Output the [X, Y] coordinate of the center of the cell containing the given text.  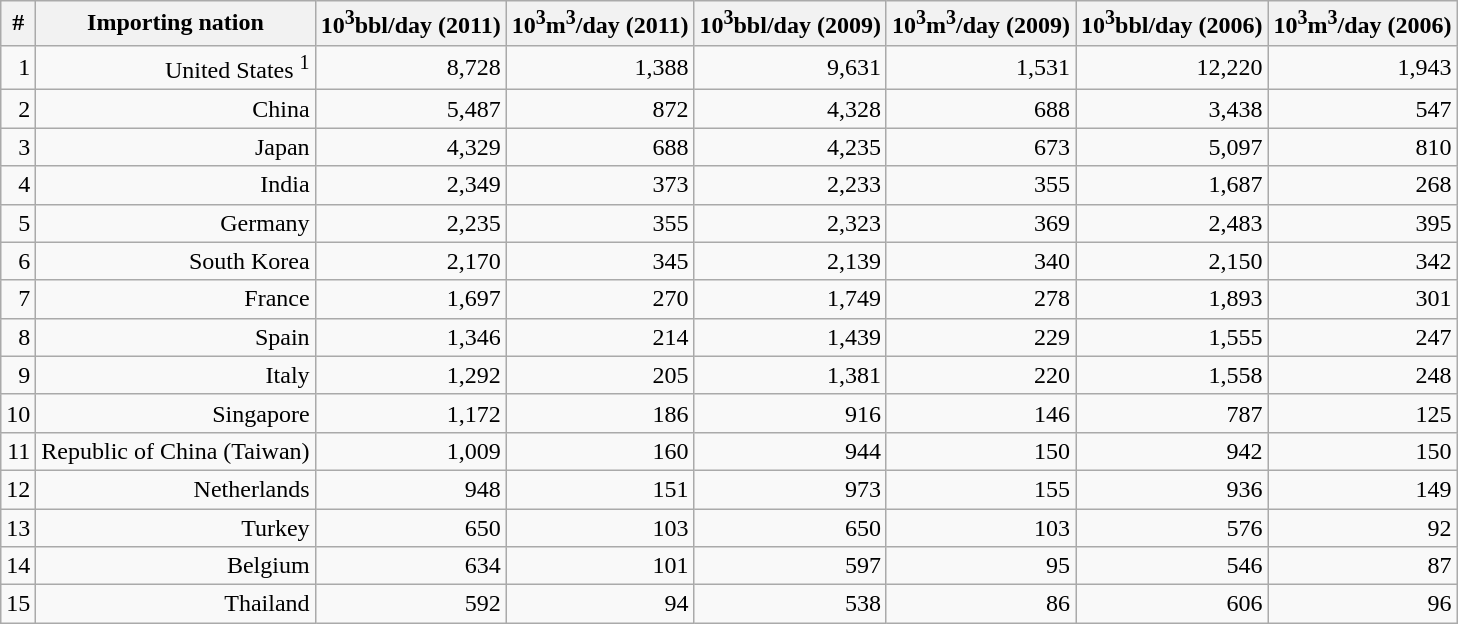
South Korea [176, 261]
2,170 [410, 261]
151 [600, 489]
155 [980, 489]
278 [980, 299]
1,292 [410, 375]
1 [18, 68]
103bbl/day (2011) [410, 24]
1,346 [410, 337]
268 [1362, 185]
# [18, 24]
916 [790, 413]
125 [1362, 413]
4 [18, 185]
538 [790, 604]
248 [1362, 375]
86 [980, 604]
95 [980, 566]
Turkey [176, 528]
592 [410, 604]
948 [410, 489]
1,009 [410, 451]
944 [790, 451]
1,697 [410, 299]
345 [600, 261]
9 [18, 375]
1,531 [980, 68]
2,139 [790, 261]
160 [600, 451]
3,438 [1172, 109]
Italy [176, 375]
10 [18, 413]
India [176, 185]
220 [980, 375]
1,388 [600, 68]
2,233 [790, 185]
673 [980, 147]
2,235 [410, 223]
12,220 [1172, 68]
5,487 [410, 109]
France [176, 299]
247 [1362, 337]
1,558 [1172, 375]
92 [1362, 528]
3 [18, 147]
1,687 [1172, 185]
2,349 [410, 185]
103m3/day (2009) [980, 24]
Importing nation [176, 24]
597 [790, 566]
1,439 [790, 337]
94 [600, 604]
8,728 [410, 68]
12 [18, 489]
4,328 [790, 109]
606 [1172, 604]
340 [980, 261]
810 [1362, 147]
Spain [176, 337]
103m3/day (2006) [1362, 24]
634 [410, 566]
2,323 [790, 223]
872 [600, 109]
103m3/day (2011) [600, 24]
973 [790, 489]
9,631 [790, 68]
11 [18, 451]
Japan [176, 147]
15 [18, 604]
5 [18, 223]
5,097 [1172, 147]
301 [1362, 299]
Thailand [176, 604]
936 [1172, 489]
146 [980, 413]
547 [1362, 109]
7 [18, 299]
101 [600, 566]
Singapore [176, 413]
186 [600, 413]
13 [18, 528]
8 [18, 337]
4,235 [790, 147]
103bbl/day (2009) [790, 24]
1,381 [790, 375]
149 [1362, 489]
2,150 [1172, 261]
205 [600, 375]
China [176, 109]
546 [1172, 566]
229 [980, 337]
1,893 [1172, 299]
6 [18, 261]
Belgium [176, 566]
Republic of China (Taiwan) [176, 451]
1,943 [1362, 68]
4,329 [410, 147]
87 [1362, 566]
1,555 [1172, 337]
214 [600, 337]
2 [18, 109]
369 [980, 223]
Netherlands [176, 489]
United States 1 [176, 68]
103bbl/day (2006) [1172, 24]
787 [1172, 413]
14 [18, 566]
576 [1172, 528]
1,749 [790, 299]
2,483 [1172, 223]
270 [600, 299]
373 [600, 185]
96 [1362, 604]
Germany [176, 223]
1,172 [410, 413]
342 [1362, 261]
942 [1172, 451]
395 [1362, 223]
